Scan for the cell matching the given text and deliver its (X, Y) coordinate at center. 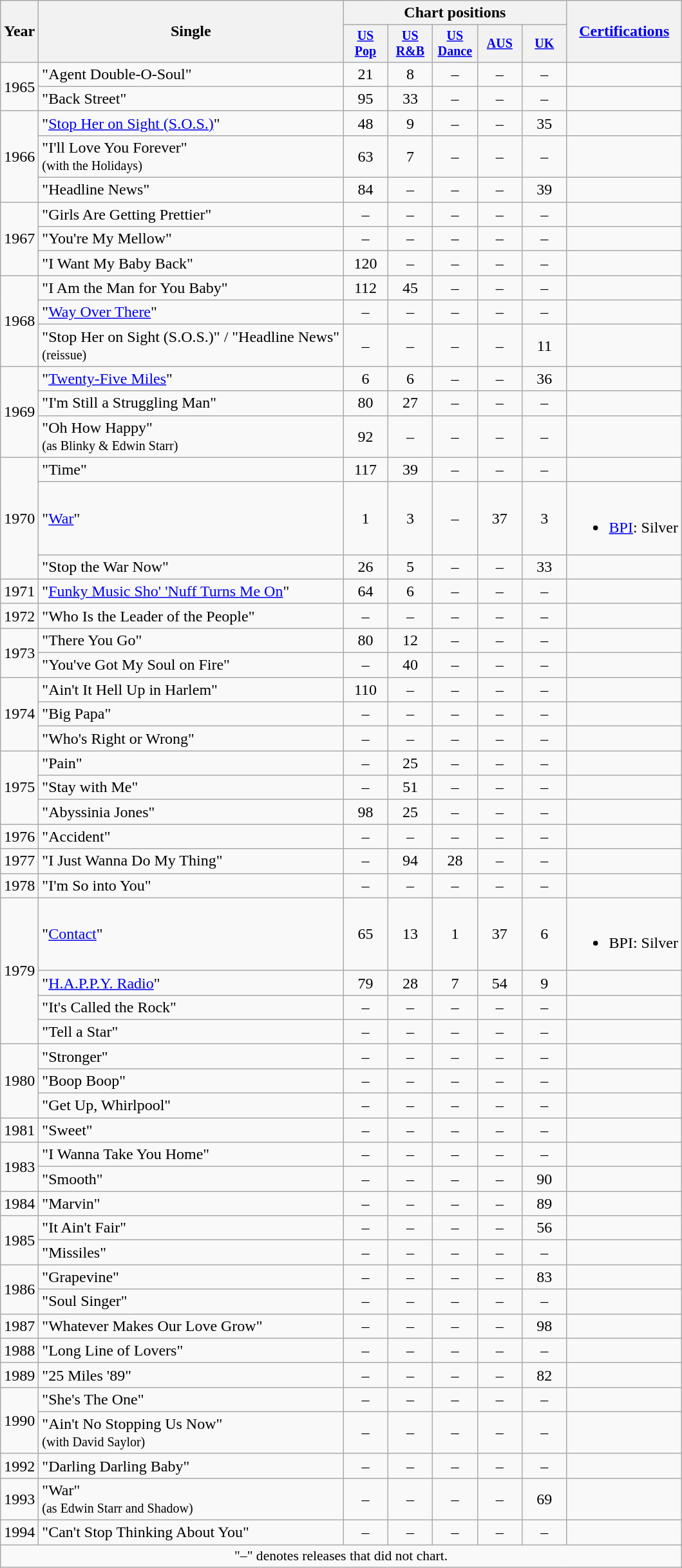
Certifications (624, 32)
1975 (19, 788)
1977 (19, 861)
1968 (19, 321)
"Marvin" (191, 1204)
"You've Got My Soul on Fire" (191, 665)
"Way Over There" (191, 312)
1967 (19, 239)
1993 (19, 1499)
"I'll Love You Forever"(with the Holidays) (191, 156)
8 (410, 74)
Chart positions (455, 13)
"Stop Her on Sight (S.O.S.)" (191, 123)
90 (545, 1179)
"Twenty-Five Miles" (191, 379)
"Sweet" (191, 1130)
"Stop the War Now" (191, 567)
21 (366, 74)
92 (366, 437)
1973 (19, 652)
"Who's Right or Wrong" (191, 739)
1994 (19, 1533)
"Soul Singer" (191, 1301)
UK (545, 44)
1988 (19, 1350)
45 (410, 288)
1972 (19, 616)
"H.A.P.P.Y. Radio" (191, 983)
35 (545, 123)
36 (545, 379)
"–" denotes releases that did not chart. (341, 1556)
1978 (19, 885)
"Funky Music Sho' 'Nuff Turns Me On" (191, 591)
1976 (19, 836)
"She's The One" (191, 1399)
1974 (19, 714)
"Stay with Me" (191, 788)
AUS (500, 44)
13 (410, 934)
1979 (19, 971)
Year (19, 32)
117 (366, 469)
110 (366, 690)
48 (366, 123)
"Can't Stop Thinking About You" (191, 1533)
1985 (19, 1240)
54 (500, 983)
94 (410, 861)
79 (366, 983)
89 (545, 1204)
"War" (191, 518)
5 (410, 567)
Single (191, 32)
1989 (19, 1375)
"Missiles" (191, 1252)
"I Am the Man for You Baby" (191, 288)
83 (545, 1277)
1971 (19, 591)
1987 (19, 1326)
"You're My Mellow" (191, 239)
"Oh How Happy"(as Blinky & Edwin Starr) (191, 437)
1983 (19, 1167)
"It Ain't Fair" (191, 1228)
95 (366, 99)
"Get Up, Whirlpool" (191, 1106)
"Girls Are Getting Prettier" (191, 214)
"Smooth" (191, 1179)
64 (366, 591)
1980 (19, 1081)
120 (366, 263)
65 (366, 934)
"I Just Wanna Do My Thing" (191, 861)
26 (366, 567)
1966 (19, 156)
"Whatever Makes Our Love Grow" (191, 1326)
"Tell a Star" (191, 1032)
1970 (19, 518)
"Darling Darling Baby" (191, 1466)
"I Want My Baby Back" (191, 263)
"Pain" (191, 763)
"Abyssinia Jones" (191, 812)
84 (366, 190)
12 (410, 640)
40 (410, 665)
"Grapevine" (191, 1277)
"Boop Boop" (191, 1081)
1986 (19, 1289)
"Who Is the Leader of the People" (191, 616)
51 (410, 788)
27 (410, 403)
"Big Papa" (191, 714)
1965 (19, 86)
"Ain't No Stopping Us Now"(with David Saylor) (191, 1432)
1969 (19, 412)
1992 (19, 1466)
US Dance (455, 44)
"War"(as Edwin Starr and Shadow) (191, 1499)
"Stronger" (191, 1056)
1990 (19, 1421)
"I'm So into You" (191, 885)
"Headline News" (191, 190)
US Pop (366, 44)
"Contact" (191, 934)
112 (366, 288)
"Accident" (191, 836)
"I'm Still a Struggling Man" (191, 403)
"Back Street" (191, 99)
"Long Line of Lovers" (191, 1350)
1984 (19, 1204)
"25 Miles '89" (191, 1375)
56 (545, 1228)
82 (545, 1375)
"Agent Double-O-Soul" (191, 74)
"There You Go" (191, 640)
US R&B (410, 44)
63 (366, 156)
"I Wanna Take You Home" (191, 1155)
"Ain't It Hell Up in Harlem" (191, 690)
"Time" (191, 469)
11 (545, 345)
69 (545, 1499)
"Stop Her on Sight (S.O.S.)" / "Headline News"(reissue) (191, 345)
"It's Called the Rock" (191, 1007)
1981 (19, 1130)
